Pinpoint the cell where the given text exists, returning its (x, y) midpoint coordinate. 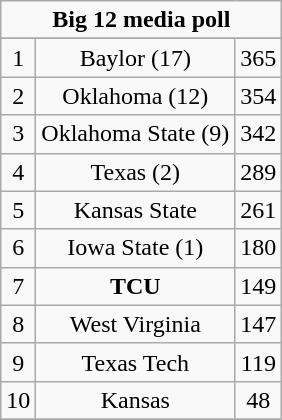
289 (258, 172)
Oklahoma State (9) (136, 134)
Kansas (136, 400)
365 (258, 58)
4 (18, 172)
Baylor (17) (136, 58)
261 (258, 210)
Texas Tech (136, 362)
Oklahoma (12) (136, 96)
149 (258, 286)
Big 12 media poll (142, 20)
1 (18, 58)
9 (18, 362)
119 (258, 362)
48 (258, 400)
342 (258, 134)
Kansas State (136, 210)
Texas (2) (136, 172)
354 (258, 96)
6 (18, 248)
147 (258, 324)
180 (258, 248)
7 (18, 286)
West Virginia (136, 324)
TCU (136, 286)
5 (18, 210)
10 (18, 400)
2 (18, 96)
3 (18, 134)
Iowa State (1) (136, 248)
8 (18, 324)
